Pinpoint the cell where the given text exists, returning its (x, y) midpoint coordinate. 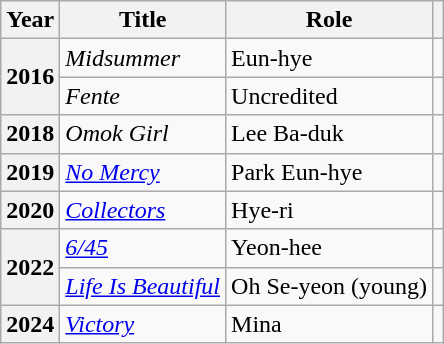
Lee Ba-duk (330, 134)
2022 (30, 267)
2016 (30, 77)
2024 (30, 324)
Victory (143, 324)
Mina (330, 324)
Year (30, 20)
Uncredited (330, 96)
Title (143, 20)
Hye-ri (330, 210)
Yeon-hee (330, 248)
Oh Se-yeon (young) (330, 286)
2019 (30, 172)
Eun-hye (330, 58)
Role (330, 20)
Midsummer (143, 58)
2020 (30, 210)
Park Eun-hye (330, 172)
6/45 (143, 248)
Omok Girl (143, 134)
Fente (143, 96)
No Mercy (143, 172)
2018 (30, 134)
Life Is Beautiful (143, 286)
Collectors (143, 210)
